Return the [x, y] coordinate for the center point of the cell that contains the specified text.  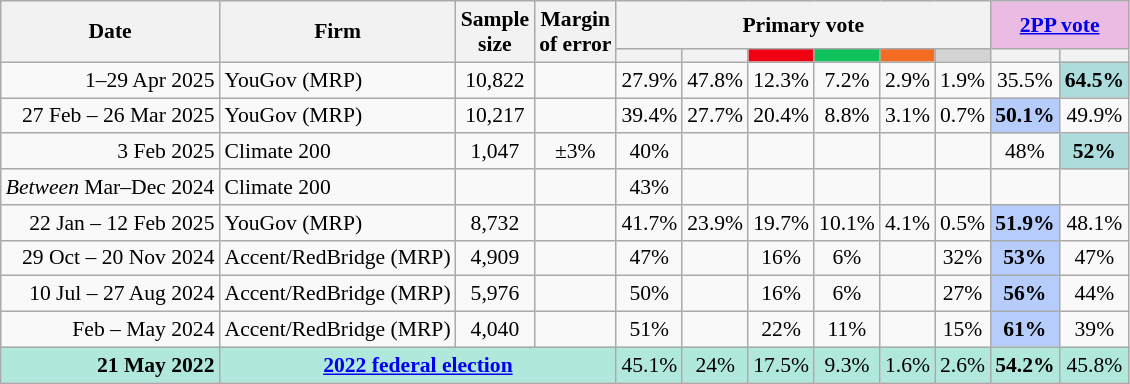
7.2% [847, 80]
19.7% [781, 223]
24% [715, 365]
1.6% [908, 365]
17.5% [781, 365]
64.5% [1094, 80]
3.1% [908, 116]
53% [1024, 258]
23.9% [715, 223]
56% [1024, 294]
29 Oct – 20 Nov 2024 [110, 258]
50.1% [1024, 116]
40% [649, 152]
8,732 [495, 223]
0.5% [962, 223]
32% [962, 258]
5,976 [495, 294]
0.7% [962, 116]
39.4% [649, 116]
20.4% [781, 116]
3 Feb 2025 [110, 152]
2.9% [908, 80]
48% [1024, 152]
±3% [575, 152]
41.7% [649, 223]
Samplesize [495, 32]
49.9% [1094, 116]
27.9% [649, 80]
1.9% [962, 80]
Date [110, 32]
50% [649, 294]
35.5% [1024, 80]
8.8% [847, 116]
10,217 [495, 116]
Firm [337, 32]
Marginof error [575, 32]
52% [1094, 152]
27 Feb – 26 Mar 2025 [110, 116]
48.1% [1094, 223]
2022 federal election [418, 365]
10 Jul – 27 Aug 2024 [110, 294]
51% [649, 330]
Between Mar–Dec 2024 [110, 187]
43% [649, 187]
11% [847, 330]
4,040 [495, 330]
2.6% [962, 365]
22% [781, 330]
21 May 2022 [110, 365]
61% [1024, 330]
27% [962, 294]
54.2% [1024, 365]
4,909 [495, 258]
15% [962, 330]
4.1% [908, 223]
Feb – May 2024 [110, 330]
10,822 [495, 80]
1–29 Apr 2025 [110, 80]
47.8% [715, 80]
12.3% [781, 80]
Primary vote [803, 25]
10.1% [847, 223]
22 Jan – 12 Feb 2025 [110, 223]
45.8% [1094, 365]
9.3% [847, 365]
51.9% [1024, 223]
27.7% [715, 116]
45.1% [649, 365]
1,047 [495, 152]
39% [1094, 330]
2PP vote [1060, 25]
44% [1094, 294]
